Return (x, y) of the center of cell containing provided text 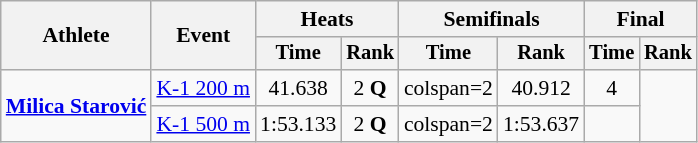
41.638 (298, 88)
1:53.637 (541, 124)
4 (612, 88)
K-1 200 m (203, 88)
Final (640, 19)
40.912 (541, 88)
K-1 500 m (203, 124)
Athlete (76, 36)
Event (203, 36)
Milica Starović (76, 106)
Heats (327, 19)
1:53.133 (298, 124)
Semifinals (492, 19)
